Return the [x, y] coordinate for the center point of the cell that contains the specified text.  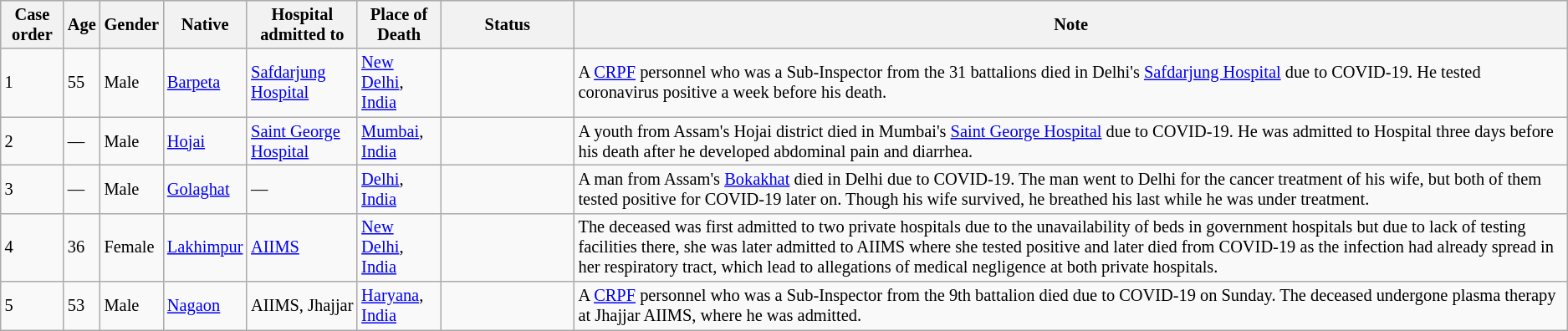
Mumbai, India [399, 141]
Native [205, 24]
Nagaon [205, 306]
Delhi, India [399, 189]
Golaghat [205, 189]
Haryana, India [399, 306]
Place of Death [399, 24]
Case order [32, 24]
Hospital admitted to [302, 24]
Status [508, 24]
Lakhimpur [205, 247]
Gender [132, 24]
Age [82, 24]
3 [32, 189]
4 [32, 247]
Saint George Hospital [302, 141]
5 [32, 306]
2 [32, 141]
Barpeta [205, 83]
Hojai [205, 141]
36 [82, 247]
Safdarjung Hospital [302, 83]
Female [132, 247]
AIIMS [302, 247]
55 [82, 83]
AIIMS, Jhajjar [302, 306]
1 [32, 83]
53 [82, 306]
Note [1071, 24]
